Scan for the cell matching the given text and deliver its [X, Y] coordinate at center. 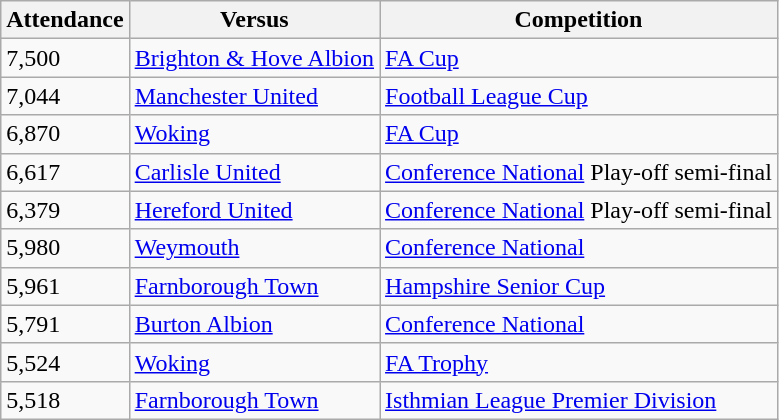
Football League Cup [579, 96]
Competition [579, 20]
7,044 [65, 96]
Manchester United [254, 96]
5,980 [65, 248]
5,961 [65, 286]
Attendance [65, 20]
6,379 [65, 210]
7,500 [65, 58]
FA Trophy [579, 362]
Hereford United [254, 210]
Carlisle United [254, 172]
6,870 [65, 134]
5,791 [65, 324]
Versus [254, 20]
Isthmian League Premier Division [579, 400]
5,518 [65, 400]
Hampshire Senior Cup [579, 286]
6,617 [65, 172]
Weymouth [254, 248]
5,524 [65, 362]
Brighton & Hove Albion [254, 58]
Burton Albion [254, 324]
